From the cell containing the given text, extract its center point as [x, y] coordinate. 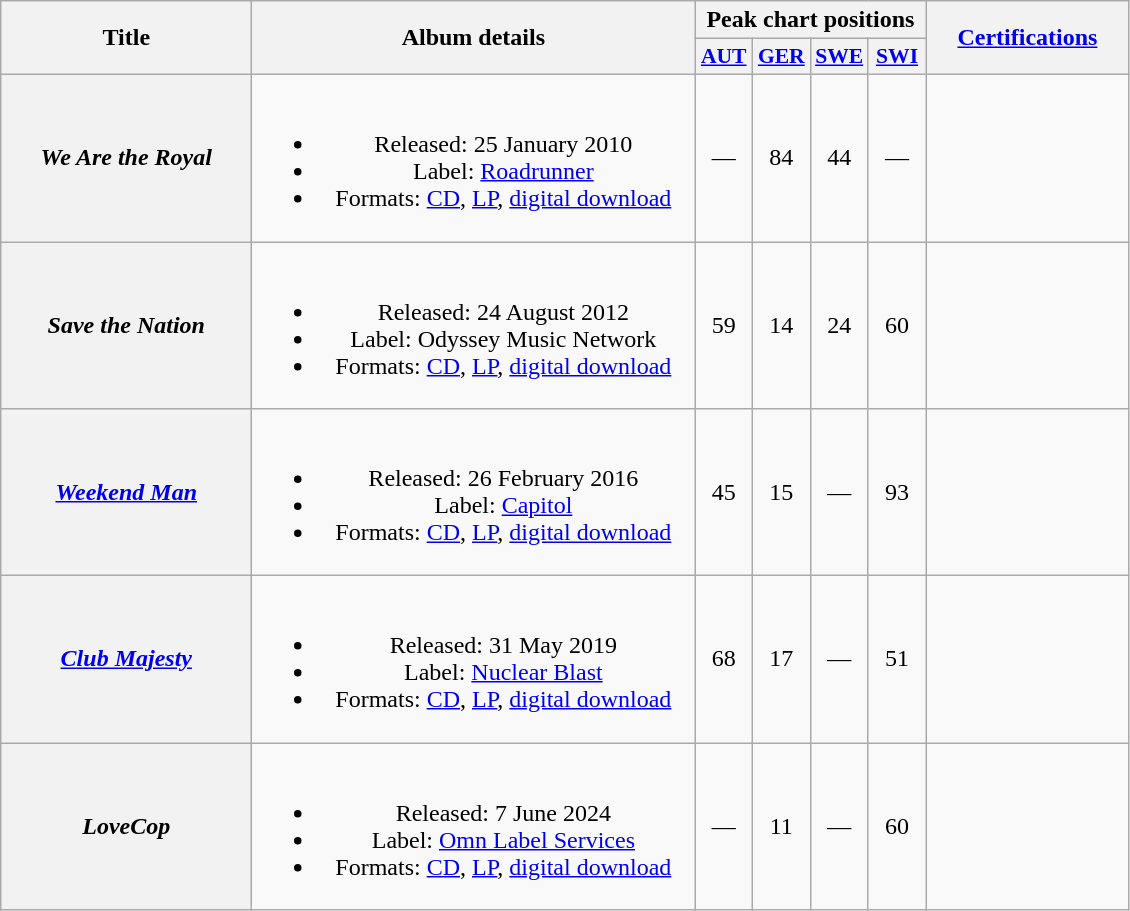
Released: 24 August 2012Label: Odyssey Music NetworkFormats: CD, LP, digital download [474, 326]
LoveCop [126, 826]
Weekend Man [126, 492]
93 [897, 492]
Released: 7 June 2024Label: Omn Label ServicesFormats: CD, LP, digital download [474, 826]
84 [782, 158]
17 [782, 660]
59 [724, 326]
Club Majesty [126, 660]
Released: 26 February 2016Label: CapitolFormats: CD, LP, digital download [474, 492]
Released: 31 May 2019Label: Nuclear BlastFormats: CD, LP, digital download [474, 660]
Peak chart positions [810, 20]
Certifications [1028, 38]
Title [126, 38]
Save the Nation [126, 326]
We Are the Royal [126, 158]
24 [839, 326]
Album details [474, 38]
AUT [724, 57]
11 [782, 826]
68 [724, 660]
51 [897, 660]
SWI [897, 57]
Released: 25 January 2010Label: RoadrunnerFormats: CD, LP, digital download [474, 158]
SWE [839, 57]
14 [782, 326]
45 [724, 492]
44 [839, 158]
15 [782, 492]
GER [782, 57]
